Locate the cell with the specified text and output its [x, y] center coordinate. 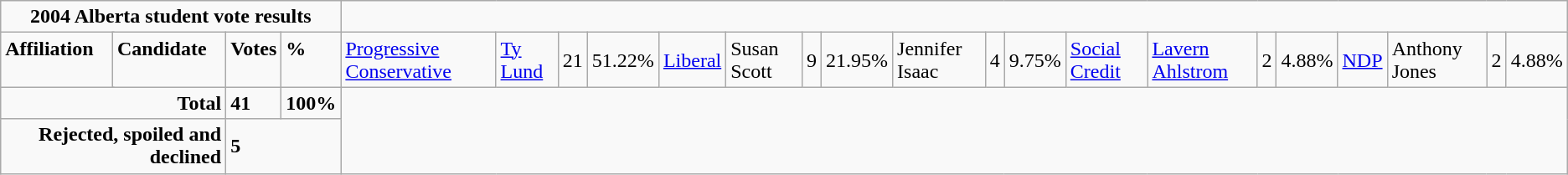
Total [114, 103]
NDP [1362, 60]
Susan Scott [764, 60]
41 [254, 103]
Affiliation [57, 60]
21.95% [856, 60]
21 [573, 60]
9.75% [1035, 60]
Jennifer Isaac [940, 60]
2004 Alberta student vote results [171, 17]
Anthony Jones [1437, 60]
Ty Lund [527, 60]
% [312, 60]
100% [312, 103]
Liberal [692, 60]
Rejected, spoiled and declined [114, 146]
Candidate [169, 60]
Social Credit [1106, 60]
4 [995, 60]
Votes [254, 60]
51.22% [623, 60]
9 [811, 60]
5 [283, 146]
Lavern Ahlstrom [1203, 60]
Progressive Conservative [419, 60]
